Return [x, y] of the center of cell containing provided text 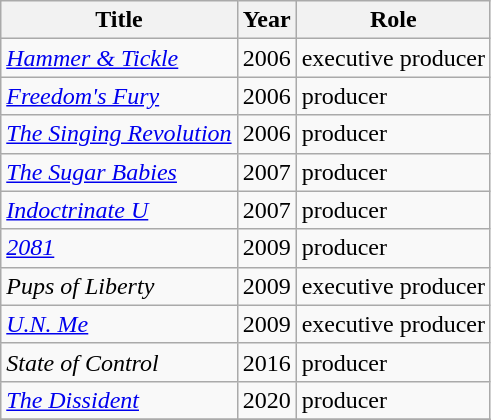
Hammer & Tickle [119, 58]
The Singing Revolution [119, 134]
2020 [266, 400]
2016 [266, 362]
The Dissident [119, 400]
2081 [119, 248]
Role [393, 20]
U.N. Me [119, 324]
State of Control [119, 362]
Freedom's Fury [119, 96]
Pups of Liberty [119, 286]
Year [266, 20]
Title [119, 20]
The Sugar Babies [119, 172]
Indoctrinate U [119, 210]
